Return the [X, Y] coordinate for the center point of the cell that contains the specified text.  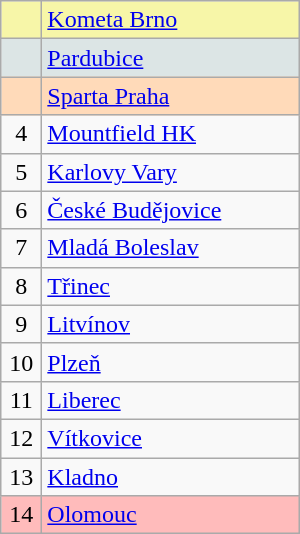
8 [22, 286]
Pardubice [170, 58]
České Budějovice [170, 210]
Třinec [170, 286]
Vítkovice [170, 438]
Liberec [170, 400]
5 [22, 172]
Kladno [170, 477]
Sparta Praha [170, 96]
14 [22, 515]
12 [22, 438]
6 [22, 210]
13 [22, 477]
Mladá Boleslav [170, 248]
Kometa Brno [170, 20]
11 [22, 400]
Mountfield HK [170, 134]
Karlovy Vary [170, 172]
Olomouc [170, 515]
7 [22, 248]
Plzeň [170, 362]
4 [22, 134]
9 [22, 324]
10 [22, 362]
Litvínov [170, 324]
